Pinpoint the cell where the given text exists, returning its (X, Y) midpoint coordinate. 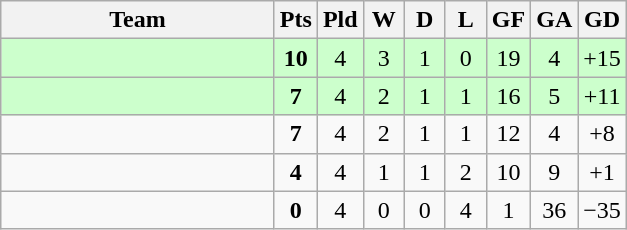
+11 (602, 96)
19 (508, 58)
D (424, 20)
GA (554, 20)
Pts (296, 20)
L (466, 20)
16 (508, 96)
−35 (602, 210)
12 (508, 134)
+1 (602, 172)
GF (508, 20)
+15 (602, 58)
GD (602, 20)
Team (138, 20)
9 (554, 172)
Pld (340, 20)
3 (384, 58)
5 (554, 96)
W (384, 20)
+8 (602, 134)
36 (554, 210)
